Determine the (X, Y) coordinate at the center of the cell enclosing the given text.  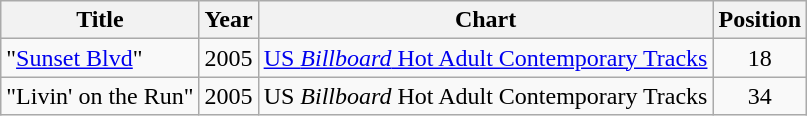
"Livin' on the Run" (100, 96)
"Sunset Blvd" (100, 58)
Title (100, 20)
18 (760, 58)
34 (760, 96)
Position (760, 20)
Chart (486, 20)
Year (228, 20)
